Find where the given text appears and provide that cell's center as [x, y] coordinate. 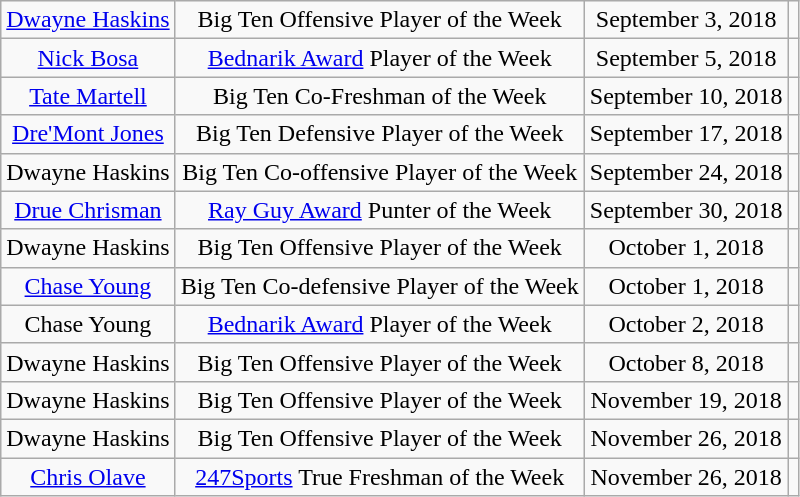
September 24, 2018 [686, 172]
247Sports True Freshman of the Week [380, 477]
September 5, 2018 [686, 58]
Big Ten Co-offensive Player of the Week [380, 172]
Dre'Mont Jones [88, 134]
Big Ten Co-Freshman of the Week [380, 96]
September 3, 2018 [686, 20]
Big Ten Defensive Player of the Week [380, 134]
September 17, 2018 [686, 134]
November 19, 2018 [686, 400]
Tate Martell [88, 96]
Ray Guy Award Punter of the Week [380, 210]
October 2, 2018 [686, 324]
Nick Bosa [88, 58]
Drue Chrisman [88, 210]
September 30, 2018 [686, 210]
Chris Olave [88, 477]
October 8, 2018 [686, 362]
September 10, 2018 [686, 96]
Big Ten Co-defensive Player of the Week [380, 286]
